Scan for the cell matching the given text and deliver its [X, Y] coordinate at center. 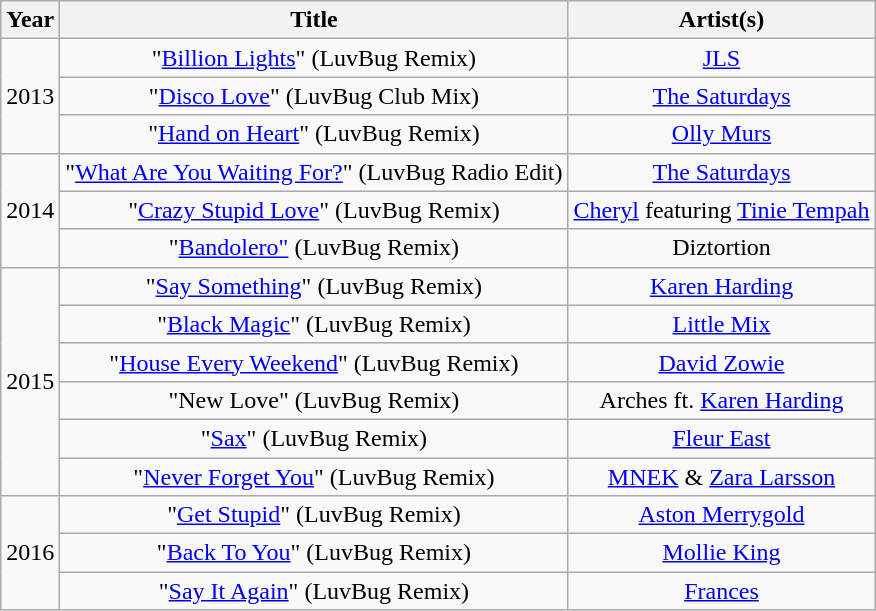
2013 [30, 96]
Artist(s) [722, 20]
Title [314, 20]
Aston Merrygold [722, 515]
MNEK & Zara Larsson [722, 477]
"Bandolero" (LuvBug Remix) [314, 248]
Karen Harding [722, 286]
"Disco Love" (LuvBug Club Mix) [314, 96]
Frances [722, 591]
"House Every Weekend" (LuvBug Remix) [314, 362]
"Sax" (LuvBug Remix) [314, 438]
Olly Murs [722, 134]
Arches ft. Karen Harding [722, 400]
Year [30, 20]
"Never Forget You" (LuvBug Remix) [314, 477]
"Get Stupid" (LuvBug Remix) [314, 515]
"New Love" (LuvBug Remix) [314, 400]
2014 [30, 210]
"Crazy Stupid Love" (LuvBug Remix) [314, 210]
Little Mix [722, 324]
David Zowie [722, 362]
"Billion Lights" (LuvBug Remix) [314, 58]
"Black Magic" (LuvBug Remix) [314, 324]
JLS [722, 58]
Mollie King [722, 553]
2015 [30, 381]
Cheryl featuring Tinie Tempah [722, 210]
"Say Something" (LuvBug Remix) [314, 286]
"Say It Again" (LuvBug Remix) [314, 591]
Diztortion [722, 248]
"Back To You" (LuvBug Remix) [314, 553]
Fleur East [722, 438]
2016 [30, 553]
"What Are You Waiting For?" (LuvBug Radio Edit) [314, 172]
"Hand on Heart" (LuvBug Remix) [314, 134]
